Search for the cell housing the specified text and yield its [x, y] center coordinate. 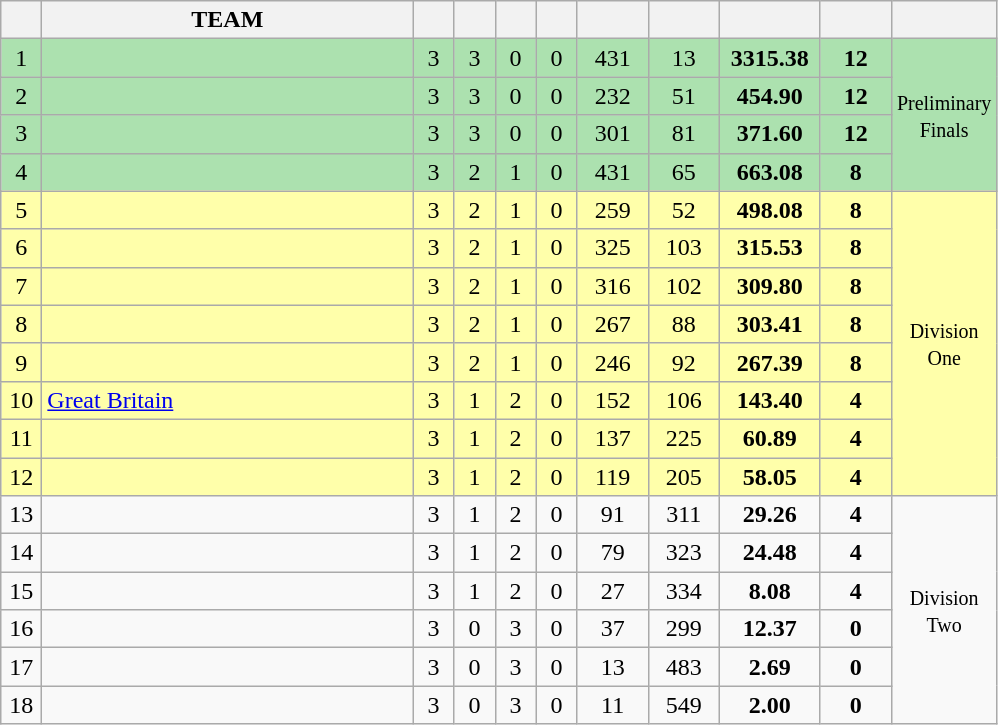
205 [684, 477]
259 [612, 210]
549 [684, 705]
51 [684, 96]
152 [612, 400]
27 [612, 591]
663.08 [770, 172]
29.26 [770, 515]
137 [612, 438]
2.00 [770, 705]
5 [22, 210]
119 [612, 477]
225 [684, 438]
3315.38 [770, 58]
6 [22, 248]
37 [612, 629]
Great Britain [228, 400]
325 [612, 248]
311 [684, 515]
65 [684, 172]
18 [22, 705]
92 [684, 362]
7 [22, 286]
52 [684, 210]
103 [684, 248]
498.08 [770, 210]
315.53 [770, 248]
24.48 [770, 553]
TEAM [228, 20]
10 [22, 400]
301 [612, 134]
267 [612, 324]
91 [612, 515]
12.37 [770, 629]
371.60 [770, 134]
309.80 [770, 286]
232 [612, 96]
88 [684, 324]
81 [684, 134]
9 [22, 362]
17 [22, 667]
16 [22, 629]
143.40 [770, 400]
102 [684, 286]
316 [612, 286]
2.69 [770, 667]
323 [684, 553]
267.39 [770, 362]
79 [612, 553]
DivisionTwo [944, 610]
299 [684, 629]
58.05 [770, 477]
106 [684, 400]
246 [612, 362]
8.08 [770, 591]
303.41 [770, 324]
483 [684, 667]
60.89 [770, 438]
PreliminaryFinals [944, 115]
14 [22, 553]
454.90 [770, 96]
DivisionOne [944, 343]
15 [22, 591]
334 [684, 591]
